Determine the (X, Y) coordinate at the center of the cell enclosing the given text.  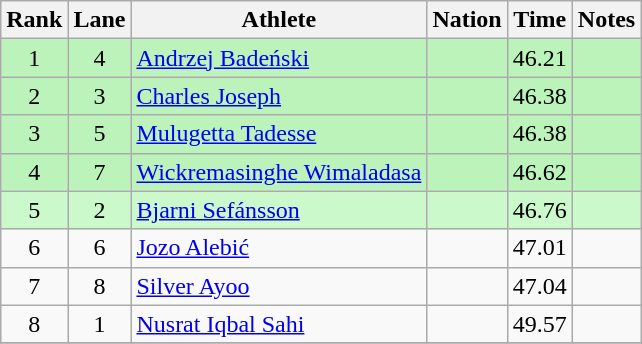
Silver Ayoo (279, 286)
Wickremasinghe Wimaladasa (279, 172)
Jozo Alebić (279, 248)
Nation (467, 20)
47.04 (540, 286)
Time (540, 20)
Bjarni Sefánsson (279, 210)
Athlete (279, 20)
46.21 (540, 58)
Notes (606, 20)
47.01 (540, 248)
Rank (34, 20)
Charles Joseph (279, 96)
49.57 (540, 324)
Lane (100, 20)
46.62 (540, 172)
Andrzej Badeński (279, 58)
46.76 (540, 210)
Nusrat Iqbal Sahi (279, 324)
Mulugetta Tadesse (279, 134)
